Provide the (x, y) coordinate of the cell's center where the given text is located.  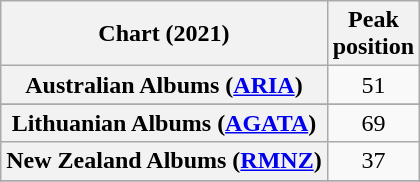
Peakposition (373, 34)
New Zealand Albums (RMNZ) (164, 161)
37 (373, 161)
Australian Albums (ARIA) (164, 85)
69 (373, 123)
51 (373, 85)
Lithuanian Albums (AGATA) (164, 123)
Chart (2021) (164, 34)
